Determine the [x, y] coordinate at the center of the cell enclosing the given text.  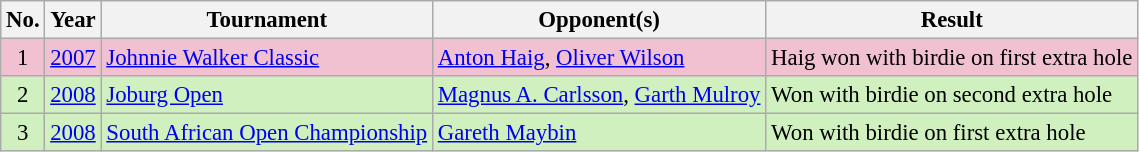
Result [952, 20]
Johnnie Walker Classic [266, 58]
2 [23, 95]
Won with birdie on second extra hole [952, 95]
South African Open Championship [266, 133]
1 [23, 58]
Anton Haig, Oliver Wilson [598, 58]
Haig won with birdie on first extra hole [952, 58]
Joburg Open [266, 95]
Tournament [266, 20]
Year [73, 20]
2007 [73, 58]
Gareth Maybin [598, 133]
Magnus A. Carlsson, Garth Mulroy [598, 95]
Opponent(s) [598, 20]
3 [23, 133]
Won with birdie on first extra hole [952, 133]
No. [23, 20]
